Pinpoint the cell where the given text exists, returning its [x, y] midpoint coordinate. 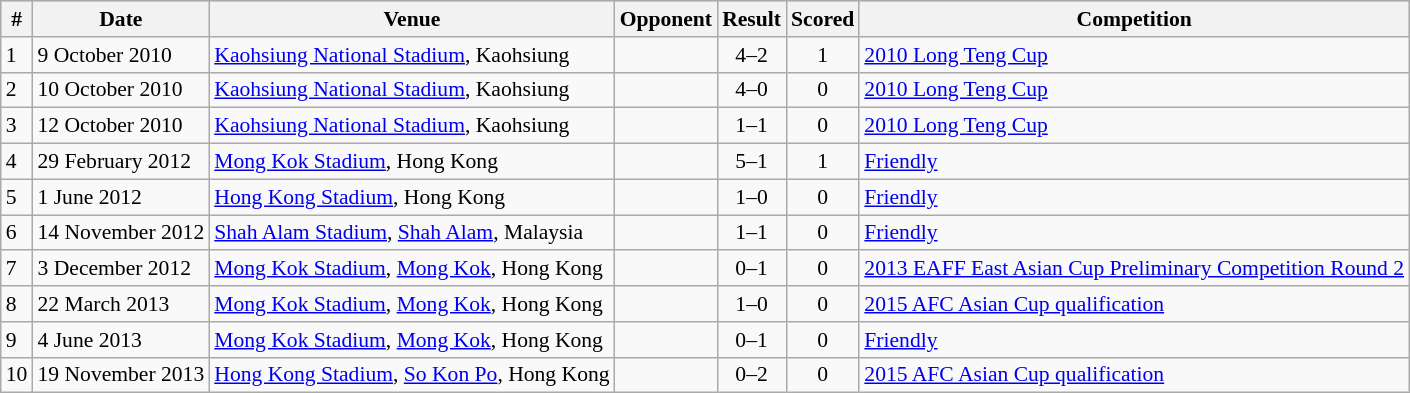
29 February 2012 [120, 162]
7 [17, 269]
Opponent [666, 19]
4 [17, 162]
9 October 2010 [120, 55]
4–0 [752, 90]
# [17, 19]
Scored [822, 19]
0–2 [752, 375]
3 December 2012 [120, 269]
Hong Kong Stadium, Hong Kong [412, 197]
5 [17, 197]
10 October 2010 [120, 90]
4 June 2013 [120, 340]
4–2 [752, 55]
1 June 2012 [120, 197]
Result [752, 19]
12 October 2010 [120, 126]
Venue [412, 19]
Shah Alam Stadium, Shah Alam, Malaysia [412, 233]
22 March 2013 [120, 304]
9 [17, 340]
Mong Kok Stadium, Hong Kong [412, 162]
6 [17, 233]
Competition [1134, 19]
3 [17, 126]
14 November 2012 [120, 233]
Date [120, 19]
5–1 [752, 162]
10 [17, 375]
2013 EAFF East Asian Cup Preliminary Competition Round 2 [1134, 269]
Hong Kong Stadium, So Kon Po, Hong Kong [412, 375]
2 [17, 90]
19 November 2013 [120, 375]
8 [17, 304]
